Extract the [x, y] coordinate from the center of the cell holding the provided text.  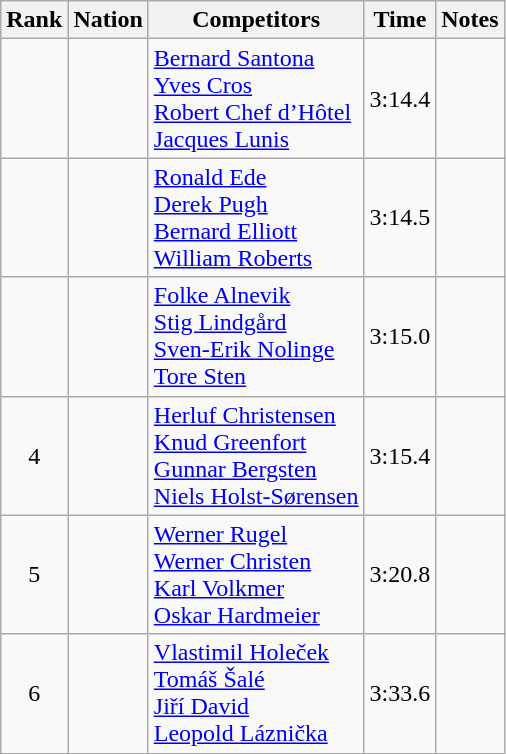
3:14.4 [400, 98]
Bernard SantonaYves CrosRobert Chef d’HôtelJacques Lunis [256, 98]
Werner RugelWerner ChristenKarl VolkmerOskar Hardmeier [256, 574]
Competitors [256, 20]
Vlastimil HolečekTomáš ŠaléJiří DavidLeopold Láznička [256, 694]
Ronald EdeDerek PughBernard ElliottWilliam Roberts [256, 218]
Time [400, 20]
Herluf ChristensenKnud GreenfortGunnar BergstenNiels Holst-Sørensen [256, 456]
Notes [470, 20]
5 [34, 574]
6 [34, 694]
Rank [34, 20]
Folke AlnevikStig LindgårdSven-Erik NolingeTore Sten [256, 336]
3:15.4 [400, 456]
3:14.5 [400, 218]
3:33.6 [400, 694]
3:15.0 [400, 336]
4 [34, 456]
Nation [108, 20]
3:20.8 [400, 574]
